Extract the (x, y) coordinate from the center of the cell holding the provided text.  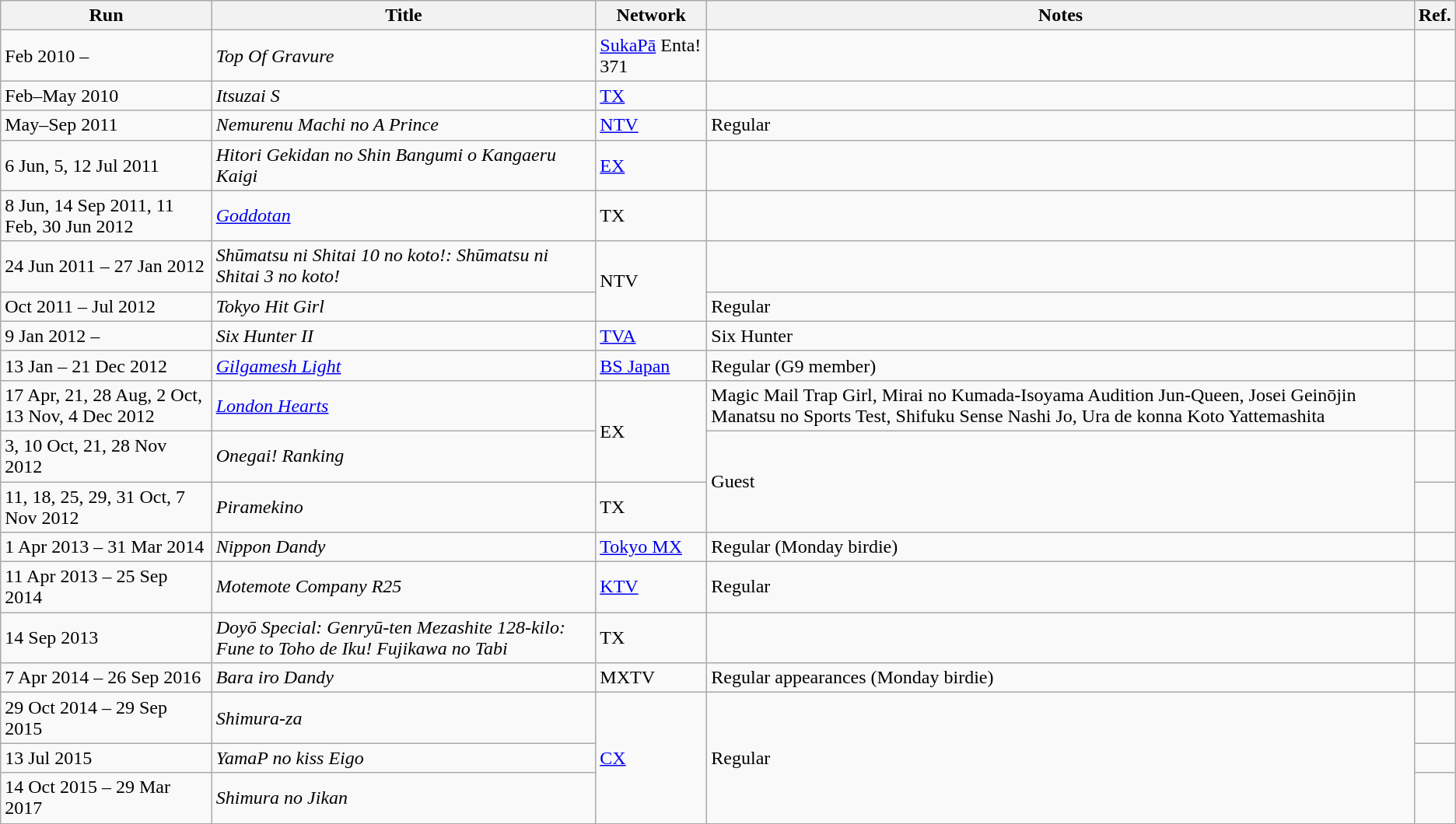
Tokyo MX (652, 547)
Piramekino (404, 507)
Motemote Company R25 (404, 588)
TVA (652, 336)
13 Jul 2015 (106, 758)
Regular (G9 member) (1061, 365)
Shimura-za (404, 718)
Hitori Gekidan no Shin Bangumi o Kangaeru Kaigi (404, 165)
14 Oct 2015 – 29 Mar 2017 (106, 798)
1 Apr 2013 – 31 Mar 2014 (106, 547)
29 Oct 2014 – 29 Sep 2015 (106, 718)
Top Of Gravure (404, 56)
Run (106, 16)
Ref. (1434, 16)
Notes (1061, 16)
Feb 2010 – (106, 56)
13 Jan – 21 Dec 2012 (106, 365)
Nemurenu Machi no A Prince (404, 125)
Gilgamesh Light (404, 365)
YamaP no kiss Eigo (404, 758)
Bara iro Dandy (404, 678)
9 Jan 2012 – (106, 336)
Itsuzai S (404, 96)
Oct 2011 – Jul 2012 (106, 306)
24 Jun 2011 – 27 Jan 2012 (106, 266)
MXTV (652, 678)
Tokyo Hit Girl (404, 306)
SukaPā Enta! 371 (652, 56)
14 Sep 2013 (106, 637)
Six Hunter (1061, 336)
May–Sep 2011 (106, 125)
Six Hunter II (404, 336)
Guest (1061, 481)
Nippon Dandy (404, 547)
Regular (Monday birdie) (1061, 547)
6 Jun, 5, 12 Jul 2011 (106, 165)
11, 18, 25, 29, 31 Oct, 7 Nov 2012 (106, 507)
Shimura no Jikan (404, 798)
KTV (652, 588)
CX (652, 758)
Title (404, 16)
London Hearts (404, 406)
Doyō Special: Genryū-ten Mezashite 128-kilo: Fune to Toho de Iku! Fujikawa no Tabi (404, 637)
17 Apr, 21, 28 Aug, 2 Oct, 13 Nov, 4 Dec 2012 (106, 406)
7 Apr 2014 – 26 Sep 2016 (106, 678)
Shūmatsu ni Shitai 10 no koto!: Shūmatsu ni Shitai 3 no koto! (404, 266)
Onegai! Ranking (404, 456)
11 Apr 2013 – 25 Sep 2014 (106, 588)
Network (652, 16)
Goddotan (404, 216)
Feb–May 2010 (106, 96)
BS Japan (652, 365)
3, 10 Oct, 21, 28 Nov 2012 (106, 456)
Regular appearances (Monday birdie) (1061, 678)
8 Jun, 14 Sep 2011, 11 Feb, 30 Jun 2012 (106, 216)
